Capture the cell that displays the provided text and extract its [X, Y] central coordinate. 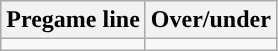
Over/under [210, 20]
Pregame line [74, 20]
